Return (x, y) of the center of cell containing provided text 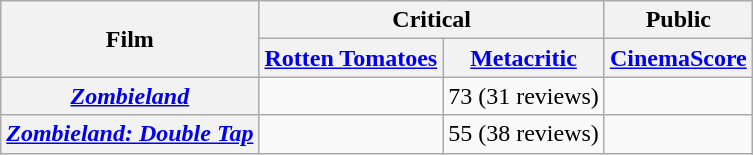
CinemaScore (678, 58)
Public (678, 20)
Zombieland: Double Tap (130, 134)
55 (38 reviews) (524, 134)
Rotten Tomatoes (351, 58)
Metacritic (524, 58)
Critical (432, 20)
73 (31 reviews) (524, 96)
Zombieland (130, 96)
Film (130, 39)
